Extract the (X, Y) coordinate from the center of the cell holding the provided text.  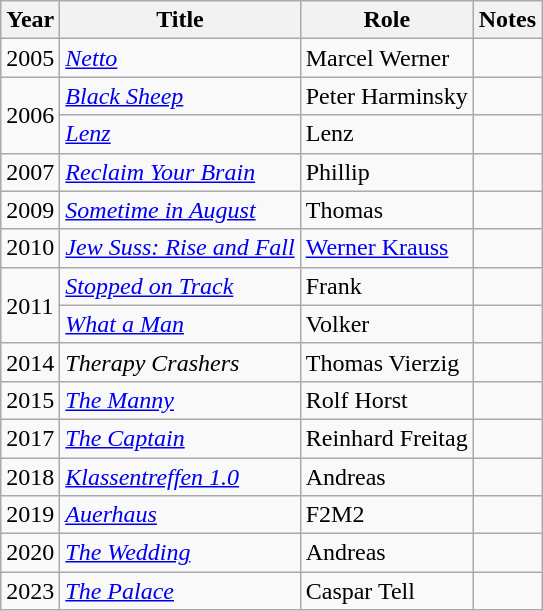
Therapy Crashers (180, 362)
Jew Suss: Rise and Fall (180, 248)
Volker (386, 324)
2009 (30, 210)
Reinhard Freitag (386, 438)
2020 (30, 553)
Thomas Vierzig (386, 362)
The Captain (180, 438)
2011 (30, 305)
Marcel Werner (386, 58)
The Palace (180, 591)
Notes (507, 20)
F2M2 (386, 515)
Werner Krauss (386, 248)
2015 (30, 400)
Phillip (386, 172)
2017 (30, 438)
2014 (30, 362)
The Manny (180, 400)
2006 (30, 115)
Stopped on Track (180, 286)
2018 (30, 477)
Caspar Tell (386, 591)
Auerhaus (180, 515)
Frank (386, 286)
2023 (30, 591)
Peter Harminsky (386, 96)
Year (30, 20)
Reclaim Your Brain (180, 172)
Title (180, 20)
Black Sheep (180, 96)
2019 (30, 515)
2007 (30, 172)
Role (386, 20)
Rolf Horst (386, 400)
Thomas (386, 210)
Netto (180, 58)
Sometime in August (180, 210)
What a Man (180, 324)
2005 (30, 58)
The Wedding (180, 553)
2010 (30, 248)
Klassentreffen 1.0 (180, 477)
